Output the [X, Y] coordinate of the center of the cell containing the given text.  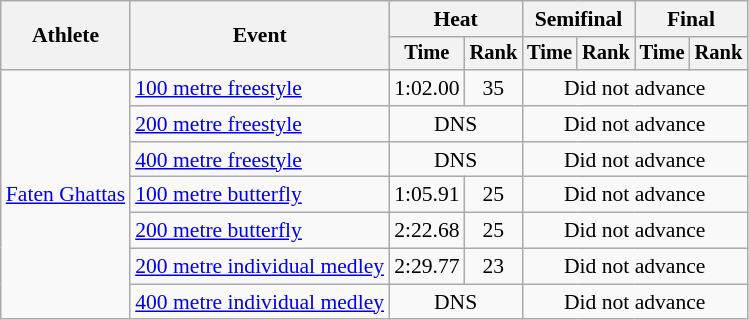
400 metre freestyle [260, 160]
Event [260, 36]
100 metre butterfly [260, 195]
100 metre freestyle [260, 88]
200 metre freestyle [260, 124]
35 [494, 88]
200 metre individual medley [260, 267]
Semifinal [578, 19]
1:05.91 [426, 195]
400 metre individual medley [260, 302]
200 metre butterfly [260, 231]
Final [691, 19]
Heat [456, 19]
1:02.00 [426, 88]
2:22.68 [426, 231]
Athlete [66, 36]
2:29.77 [426, 267]
23 [494, 267]
Faten Ghattas [66, 194]
